For the text-containing cell, return its midpoint in [x, y] coordinate format. 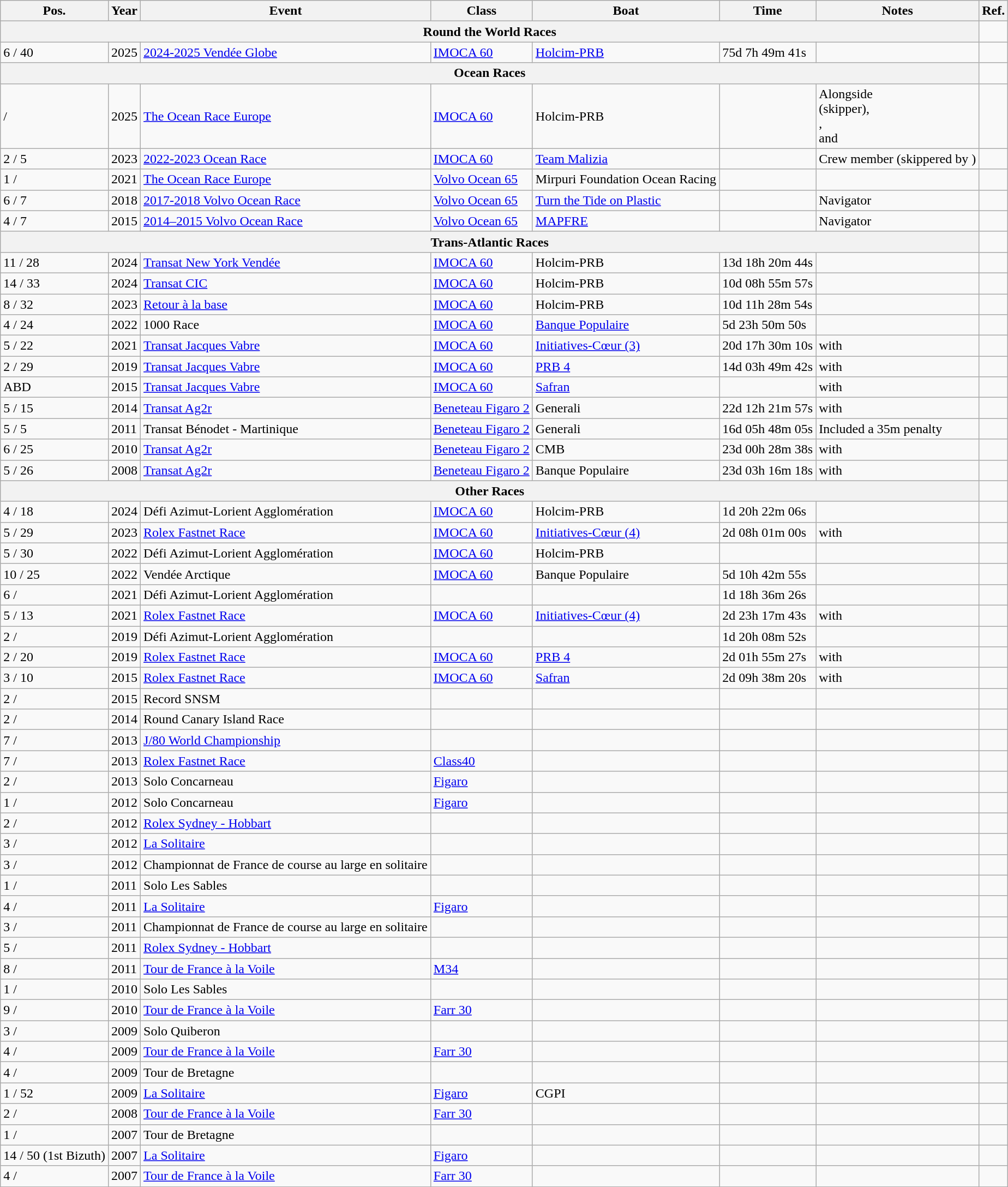
Retour à la base [286, 304]
Pos. [55, 11]
Ocean Races [490, 73]
1d 20h 08m 52s [768, 637]
23d 03h 16m 18s [768, 470]
2d 01h 55m 27s [768, 657]
Transat Bénodet - Martinique [286, 429]
ABD [55, 387]
8 / [55, 968]
Mirpuri Foundation Ocean Racing [626, 179]
1d 18h 36m 26s [768, 595]
5 / 13 [55, 615]
2d 09h 38m 20s [768, 678]
CMB [626, 449]
2d 08h 01m 00s [768, 532]
Solo Quiberon [286, 1031]
2018 [124, 200]
2024-2025 Vendée Globe [286, 52]
5d 10h 42m 55s [768, 574]
6 / 40 [55, 52]
9 / [55, 1010]
10d 11h 28m 54s [768, 304]
CGPI [626, 1093]
1d 20h 22m 06s [768, 512]
2022-2023 Ocean Race [286, 159]
14d 03h 49m 42s [768, 367]
Boat [626, 11]
14 / 50 (1st Bizuth) [55, 1155]
6 / 25 [55, 449]
Round Canary Island Race [286, 720]
8 / 32 [55, 304]
Trans-Atlantic Races [490, 242]
6 / 7 [55, 200]
10d 08h 55m 57s [768, 283]
1000 Race [286, 325]
Round the World Races [490, 32]
4 / 24 [55, 325]
5 / [55, 948]
Transat New York Vendée [286, 262]
J/80 World Championship [286, 740]
13d 18h 20m 44s [768, 262]
M34 [481, 968]
Time [768, 11]
75d 7h 49m 41s [768, 52]
2014–2015 Volvo Ocean Race [286, 221]
Record SNSM [286, 699]
4 / 18 [55, 512]
23d 00h 28m 38s [768, 449]
Turn the Tide on Plastic [626, 200]
Initiatives-Cœur (3) [626, 346]
6 / [55, 595]
Transat CIC [286, 283]
2017-2018 Volvo Ocean Race [286, 200]
5 / 15 [55, 408]
5 / 26 [55, 470]
5d 23h 50m 50s [768, 325]
5 / 5 [55, 429]
2 / 20 [55, 657]
2 / 29 [55, 367]
Vendée Arctique [286, 574]
2d 23h 17m 43s [768, 615]
16d 05h 48m 05s [768, 429]
Notes [898, 11]
Year [124, 11]
22d 12h 21m 57s [768, 408]
1 / 52 [55, 1093]
Class40 [481, 761]
Included a 35m penalty [898, 429]
MAPFRE [626, 221]
3 / 10 [55, 678]
11 / 28 [55, 262]
5 / 22 [55, 346]
4 / 7 [55, 221]
10 / 25 [55, 574]
14 / 33 [55, 283]
Ref. [994, 11]
Other Races [490, 491]
20d 17h 30m 10s [768, 346]
Event [286, 11]
Alongside (skipper), , and [898, 116]
5 / 29 [55, 532]
/ [55, 116]
5 / 30 [55, 553]
2 / 5 [55, 159]
Crew member (skippered by ) [898, 159]
Class [481, 11]
Team Malizia [626, 159]
